Detect which cell encompasses the target text, then output its [X, Y] center coordinate. 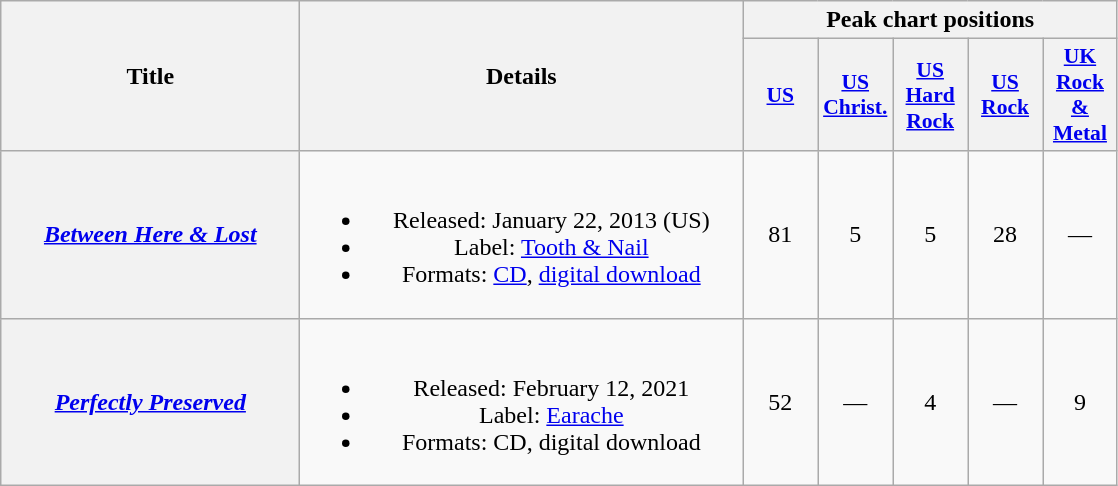
US [780, 95]
USRock [1006, 95]
USHardRock [930, 95]
9 [1080, 402]
28 [1006, 234]
Title [150, 76]
UKRock & Metal [1080, 95]
81 [780, 234]
Perfectly Preserved [150, 402]
Released: February 12, 2021Label: EaracheFormats: CD, digital download [522, 402]
4 [930, 402]
52 [780, 402]
Peak chart positions [930, 20]
Details [522, 76]
Between Here & Lost [150, 234]
Released: January 22, 2013 (US)Label: Tooth & NailFormats: CD, digital download [522, 234]
USChrist. [856, 95]
